Scan for the cell matching the given text and deliver its (X, Y) coordinate at center. 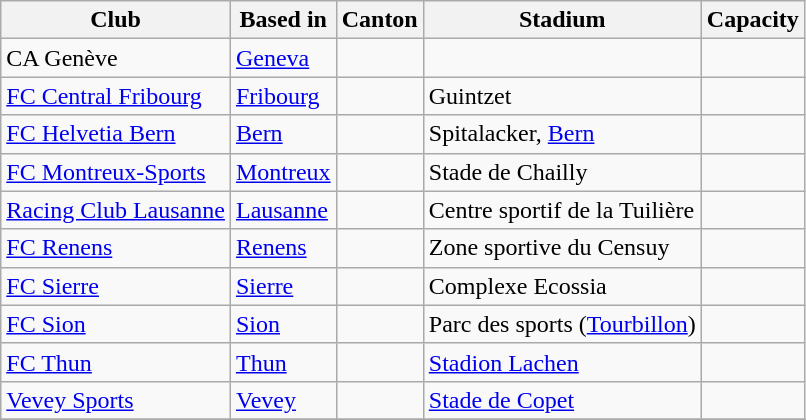
FC Sierre (116, 286)
FC Central Fribourg (116, 96)
FC Montreux-Sports (116, 172)
Parc des sports (Tourbillon) (562, 324)
Geneva (283, 58)
Vevey (283, 400)
Bern (283, 134)
FC Renens (116, 248)
Stade de Copet (562, 400)
Stade de Chailly (562, 172)
FC Helvetia Bern (116, 134)
Renens (283, 248)
Club (116, 20)
Vevey Sports (116, 400)
Stadion Lachen (562, 362)
Fribourg (283, 96)
Based in (283, 20)
Stadium (562, 20)
FC Sion (116, 324)
CA Genève (116, 58)
Thun (283, 362)
Montreux (283, 172)
Sierre (283, 286)
Lausanne (283, 210)
Sion (283, 324)
Canton (380, 20)
Capacity (752, 20)
Racing Club Lausanne (116, 210)
Centre sportif de la Tuilière (562, 210)
Guintzet (562, 96)
Zone sportive du Censuy (562, 248)
FC Thun (116, 362)
Spitalacker, Bern (562, 134)
Complexe Ecossia (562, 286)
